Pinpoint the cell where the given text exists, returning its [X, Y] midpoint coordinate. 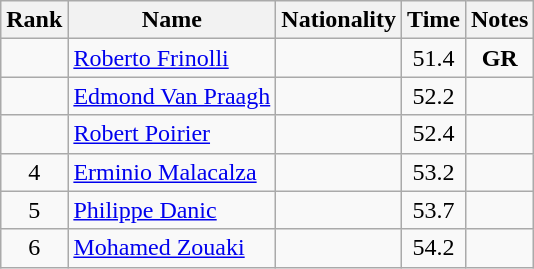
Nationality [339, 20]
Mohamed Zouaki [172, 248]
Rank [34, 20]
52.4 [434, 134]
Notes [499, 20]
51.4 [434, 58]
Edmond Van Praagh [172, 96]
Robert Poirier [172, 134]
4 [34, 172]
53.7 [434, 210]
5 [34, 210]
54.2 [434, 248]
6 [34, 248]
Name [172, 20]
GR [499, 58]
52.2 [434, 96]
Time [434, 20]
Roberto Frinolli [172, 58]
Erminio Malacalza [172, 172]
53.2 [434, 172]
Philippe Danic [172, 210]
